Provide the (x, y) coordinate of the cell's center where the given text is located.  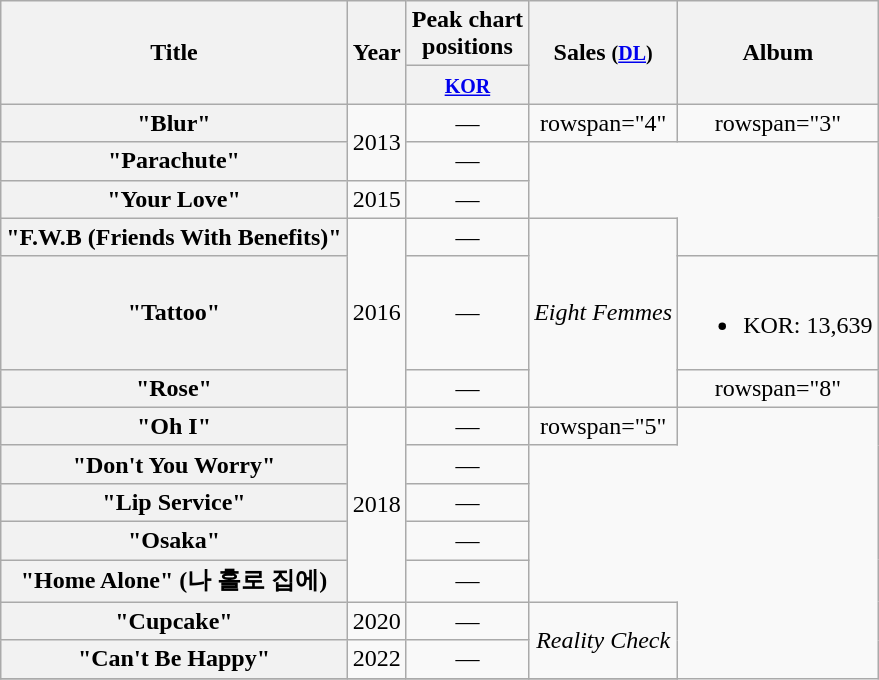
rowspan="8" (778, 388)
Sales (DL) (604, 52)
rowspan="5" (604, 426)
KOR (467, 85)
Year (376, 52)
2013 (376, 142)
Album (778, 52)
"Oh I" (174, 426)
rowspan="3" (778, 123)
Peak chart positions (467, 34)
Eight Femmes (604, 312)
2022 (376, 659)
2020 (376, 621)
KOR: 13,639 (778, 312)
"Can't Be Happy" (174, 659)
"Rose" (174, 388)
"F.W.B (Friends With Benefits)" (174, 237)
"Parachute" (174, 161)
"Blur" (174, 123)
"Cupcake" (174, 621)
2018 (376, 504)
"Don't You Worry" (174, 464)
Title (174, 52)
"Osaka" (174, 540)
"Lip Service" (174, 502)
2016 (376, 312)
rowspan="4" (604, 123)
"Tattoo" (174, 312)
Reality Check (604, 640)
2015 (376, 199)
"Home Alone" (나 홀로 집에) (174, 582)
"Your Love" (174, 199)
